Return [x, y] of the center of cell containing provided text 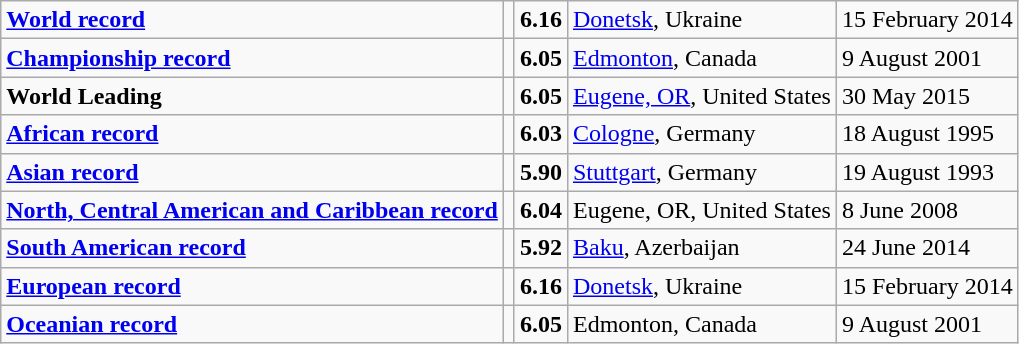
Stuttgart, Germany [702, 172]
Asian record [252, 172]
Championship record [252, 58]
World record [252, 20]
6.04 [540, 210]
30 May 2015 [927, 96]
North, Central American and Caribbean record [252, 210]
5.90 [540, 172]
African record [252, 134]
European record [252, 286]
Oceanian record [252, 324]
Cologne, Germany [702, 134]
24 June 2014 [927, 248]
World Leading [252, 96]
South American record [252, 248]
6.03 [540, 134]
19 August 1993 [927, 172]
5.92 [540, 248]
8 June 2008 [927, 210]
18 August 1995 [927, 134]
Baku, Azerbaijan [702, 248]
